Find where the given text appears and provide that cell's center as (X, Y) coordinate. 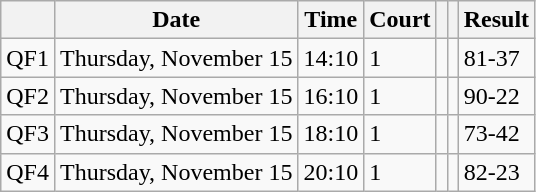
Date (176, 20)
QF3 (28, 134)
Result (496, 20)
82-23 (496, 172)
20:10 (331, 172)
73-42 (496, 134)
18:10 (331, 134)
16:10 (331, 96)
QF2 (28, 96)
Court (400, 20)
QF4 (28, 172)
90-22 (496, 96)
QF1 (28, 58)
Time (331, 20)
81-37 (496, 58)
14:10 (331, 58)
